From the cell containing the given text, extract its center point as (x, y) coordinate. 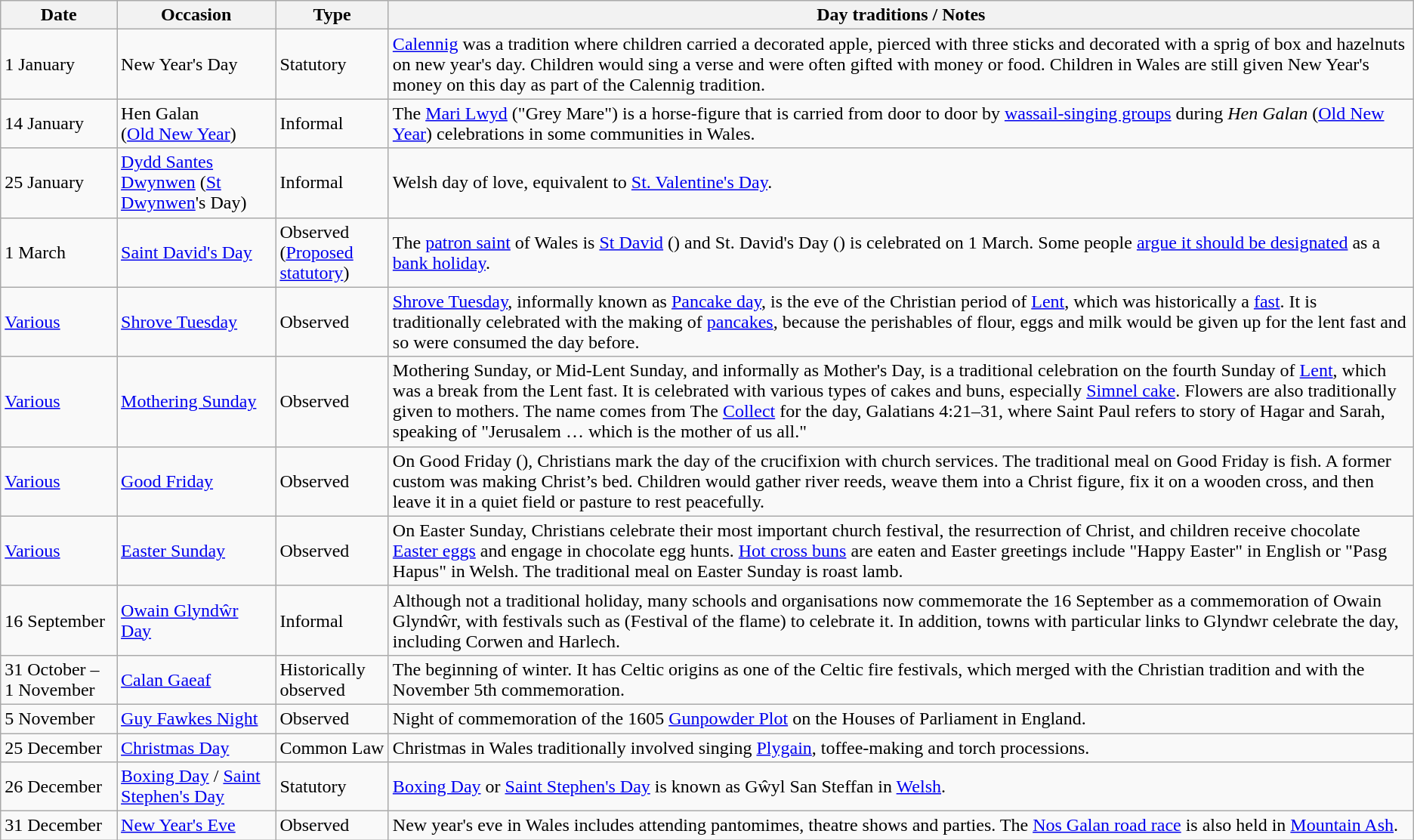
25 January (59, 183)
Hen Galan(Old New Year) (196, 124)
Occasion (196, 15)
14 January (59, 124)
Type (332, 15)
31 October – 1 November (59, 680)
Welsh day of love, equivalent to St. Valentine's Day. (900, 183)
Good Friday (196, 481)
New Year's Day (196, 64)
Historically observed (332, 680)
1 March (59, 252)
16 September (59, 620)
Christmas in Wales traditionally involved singing Plygain, toffee-making and torch processions. (900, 747)
Boxing Day or Saint Stephen's Day is known as Gŵyl San Steffan in Welsh. (900, 787)
Boxing Day / Saint Stephen's Day (196, 787)
Calan Gaeaf (196, 680)
25 December (59, 747)
31 December (59, 826)
Day traditions / Notes (900, 15)
New year's eve in Wales includes attending pantomimes, theatre shows and parties. The Nos Galan road race is also held in Mountain Ash. (900, 826)
Observed(Proposed statutory) (332, 252)
New Year's Eve (196, 826)
Owain Glyndŵr Day (196, 620)
Dydd Santes Dwynwen (St Dwynwen's Day) (196, 183)
Saint David's Day (196, 252)
5 November (59, 718)
Easter Sunday (196, 551)
26 December (59, 787)
Christmas Day (196, 747)
Guy Fawkes Night (196, 718)
Common Law (332, 747)
Date (59, 15)
Mothering Sunday (196, 402)
1 January (59, 64)
Shrove Tuesday (196, 322)
Night of commemoration of the 1605 Gunpowder Plot on the Houses of Parliament in England. (900, 718)
